Find where the given text appears and provide that cell's center as (x, y) coordinate. 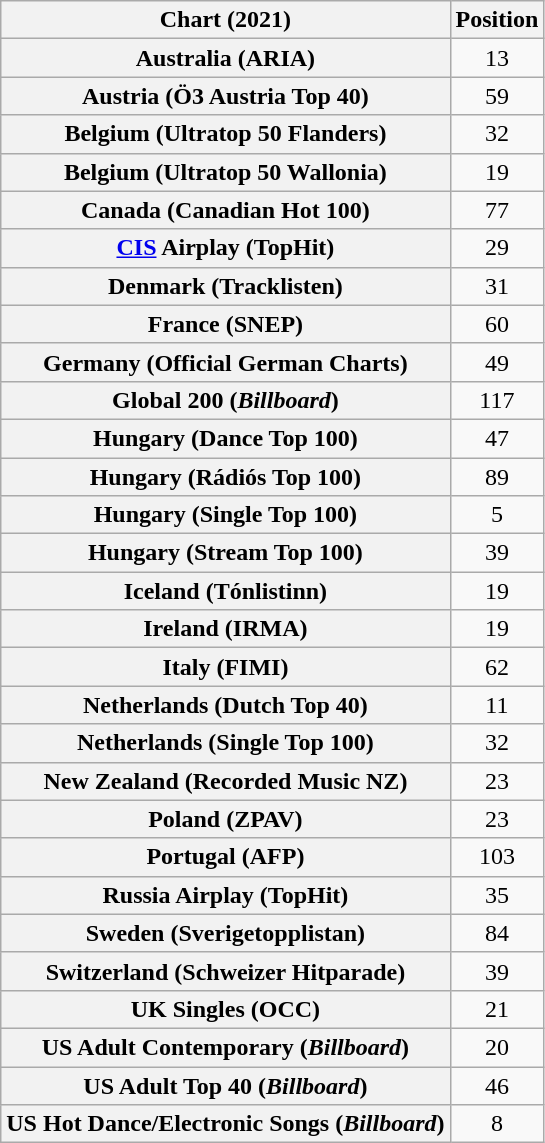
49 (497, 362)
CIS Airplay (TopHit) (226, 248)
77 (497, 210)
Russia Airplay (TopHit) (226, 895)
Austria (Ö3 Austria Top 40) (226, 96)
Position (497, 20)
Belgium (Ultratop 50 Wallonia) (226, 172)
60 (497, 324)
Denmark (Tracklisten) (226, 286)
8 (497, 1124)
Netherlands (Dutch Top 40) (226, 705)
Sweden (Sverigetopplistan) (226, 933)
Hungary (Rádiós Top 100) (226, 477)
US Hot Dance/Electronic Songs (Billboard) (226, 1124)
21 (497, 1009)
62 (497, 667)
89 (497, 477)
Hungary (Dance Top 100) (226, 438)
Ireland (IRMA) (226, 629)
Hungary (Single Top 100) (226, 515)
20 (497, 1047)
117 (497, 400)
Belgium (Ultratop 50 Flanders) (226, 134)
Canada (Canadian Hot 100) (226, 210)
Iceland (Tónlistinn) (226, 591)
US Adult Contemporary (Billboard) (226, 1047)
103 (497, 857)
Italy (FIMI) (226, 667)
US Adult Top 40 (Billboard) (226, 1085)
29 (497, 248)
47 (497, 438)
Hungary (Stream Top 100) (226, 553)
New Zealand (Recorded Music NZ) (226, 781)
35 (497, 895)
84 (497, 933)
Netherlands (Single Top 100) (226, 743)
Australia (ARIA) (226, 58)
13 (497, 58)
Switzerland (Schweizer Hitparade) (226, 971)
46 (497, 1085)
Poland (ZPAV) (226, 819)
UK Singles (OCC) (226, 1009)
Chart (2021) (226, 20)
Portugal (AFP) (226, 857)
31 (497, 286)
5 (497, 515)
France (SNEP) (226, 324)
Global 200 (Billboard) (226, 400)
11 (497, 705)
Germany (Official German Charts) (226, 362)
59 (497, 96)
